Return [X, Y] of the center of cell containing provided text 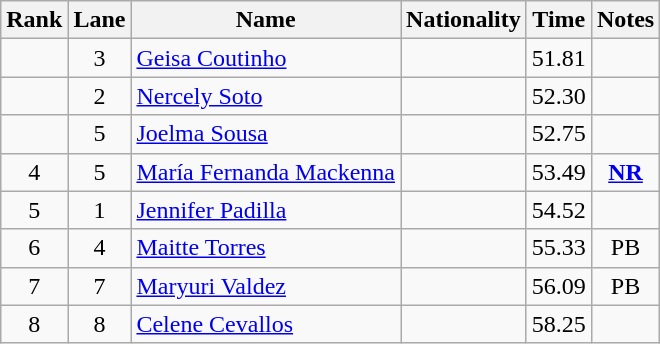
52.75 [558, 134]
Nationality [464, 20]
6 [34, 248]
Lane [100, 20]
Celene Cevallos [266, 324]
Time [558, 20]
Nercely Soto [266, 96]
3 [100, 58]
52.30 [558, 96]
NR [625, 172]
Maryuri Valdez [266, 286]
Joelma Sousa [266, 134]
55.33 [558, 248]
1 [100, 210]
54.52 [558, 210]
58.25 [558, 324]
Geisa Coutinho [266, 58]
Rank [34, 20]
Name [266, 20]
Maitte Torres [266, 248]
María Fernanda Mackenna [266, 172]
Notes [625, 20]
Jennifer Padilla [266, 210]
2 [100, 96]
53.49 [558, 172]
56.09 [558, 286]
51.81 [558, 58]
